Detect which cell encompasses the target text, then output its (X, Y) center coordinate. 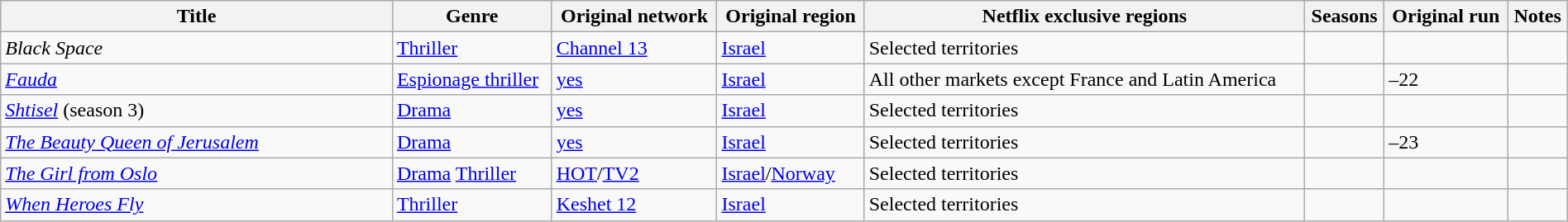
HOT/TV2 (634, 173)
The Beauty Queen of Jerusalem (197, 142)
Original region (791, 17)
Fauda (197, 79)
Shtisel (season 3) (197, 111)
Channel 13 (634, 48)
The Girl from Oslo (197, 173)
–23 (1446, 142)
–22 (1446, 79)
Keshet 12 (634, 205)
Original network (634, 17)
Drama Thriller (471, 173)
Original run (1446, 17)
All other markets except France and Latin America (1084, 79)
Espionage thriller (471, 79)
Genre (471, 17)
Netflix exclusive regions (1084, 17)
Israel/Norway (791, 173)
Seasons (1344, 17)
Notes (1537, 17)
Title (197, 17)
Black Space (197, 48)
When Heroes Fly (197, 205)
